Capture the cell that displays the provided text and extract its [X, Y] central coordinate. 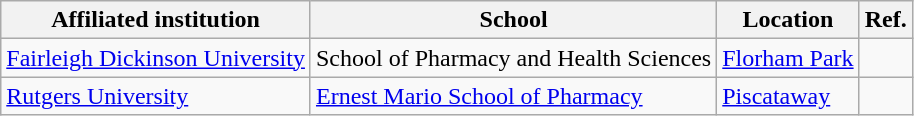
School of Pharmacy and Health Sciences [513, 58]
School [513, 20]
Piscataway [788, 96]
Affiliated institution [156, 20]
Ref. [886, 20]
Ernest Mario School of Pharmacy [513, 96]
Location [788, 20]
Florham Park [788, 58]
Rutgers University [156, 96]
Fairleigh Dickinson University [156, 58]
